From the cell containing the given text, extract its center point as [X, Y] coordinate. 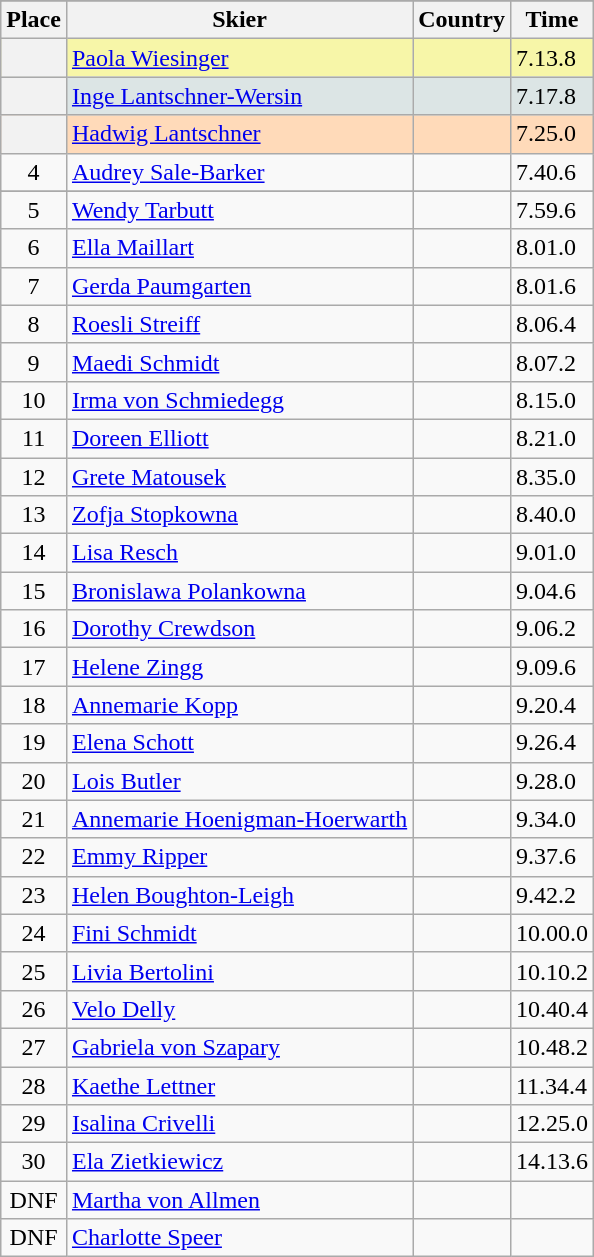
9.28.0 [552, 781]
Inge Lantschner-Wersin [239, 96]
9.37.6 [552, 857]
Gabriela von Szapary [239, 1047]
7.40.6 [552, 172]
13 [34, 515]
8.15.0 [552, 400]
8.06.4 [552, 324]
Kaethe Lettner [239, 1085]
10.40.4 [552, 1009]
5 [34, 210]
Country [462, 20]
Bronislawa Polankowna [239, 591]
21 [34, 819]
Wendy Tarbutt [239, 210]
30 [34, 1162]
9.20.4 [552, 705]
7.25.0 [552, 134]
Lisa Resch [239, 553]
20 [34, 781]
Fini Schmidt [239, 933]
9 [34, 362]
8.21.0 [552, 438]
10 [34, 400]
14.13.6 [552, 1162]
Annemarie Kopp [239, 705]
14 [34, 553]
8.07.2 [552, 362]
19 [34, 743]
8.01.6 [552, 286]
Skier [239, 20]
15 [34, 591]
22 [34, 857]
7.17.8 [552, 96]
24 [34, 933]
12 [34, 477]
27 [34, 1047]
Annemarie Hoenigman-Hoerwarth [239, 819]
9.01.0 [552, 553]
9.34.0 [552, 819]
11.34.4 [552, 1085]
Ela Zietkiewicz [239, 1162]
10.00.0 [552, 933]
10.10.2 [552, 971]
Isalina Crivelli [239, 1124]
Elena Schott [239, 743]
Lois Butler [239, 781]
Grete Matousek [239, 477]
10.48.2 [552, 1047]
28 [34, 1085]
Dorothy Crewdson [239, 629]
9.42.2 [552, 895]
16 [34, 629]
7.13.8 [552, 58]
Ella Maillart [239, 248]
Place [34, 20]
8.40.0 [552, 515]
8.35.0 [552, 477]
Zofja Stopkowna [239, 515]
12.25.0 [552, 1124]
9.04.6 [552, 591]
7.59.6 [552, 210]
Audrey Sale-Barker [239, 172]
4 [34, 172]
17 [34, 667]
Charlotte Speer [239, 1238]
6 [34, 248]
23 [34, 895]
Velo Delly [239, 1009]
Paola Wiesinger [239, 58]
Irma von Schmiedegg [239, 400]
25 [34, 971]
Roesli Streiff [239, 324]
7 [34, 286]
Time [552, 20]
11 [34, 438]
Helene Zingg [239, 667]
18 [34, 705]
8 [34, 324]
Doreen Elliott [239, 438]
Hadwig Lantschner [239, 134]
9.06.2 [552, 629]
Gerda Paumgarten [239, 286]
Emmy Ripper [239, 857]
Helen Boughton-Leigh [239, 895]
9.09.6 [552, 667]
Martha von Allmen [239, 1200]
8.01.0 [552, 248]
29 [34, 1124]
9.26.4 [552, 743]
26 [34, 1009]
Livia Bertolini [239, 971]
Maedi Schmidt [239, 362]
